Detect which cell encompasses the target text, then output its [X, Y] center coordinate. 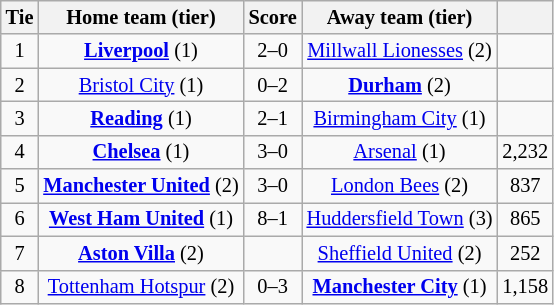
Aston Villa (2) [140, 253]
Durham (2) [400, 85]
2,232 [525, 152]
0–2 [273, 85]
3 [20, 118]
252 [525, 253]
8–1 [273, 219]
5 [20, 186]
2 [20, 85]
London Bees (2) [400, 186]
837 [525, 186]
865 [525, 219]
Bristol City (1) [140, 85]
4 [20, 152]
1 [20, 51]
2–0 [273, 51]
Birmingham City (1) [400, 118]
Away team (tier) [400, 17]
Liverpool (1) [140, 51]
Manchester City (1) [400, 287]
Arsenal (1) [400, 152]
1,158 [525, 287]
Chelsea (1) [140, 152]
Manchester United (2) [140, 186]
8 [20, 287]
7 [20, 253]
Home team (tier) [140, 17]
Tie [20, 17]
Millwall Lionesses (2) [400, 51]
Sheffield United (2) [400, 253]
Reading (1) [140, 118]
West Ham United (1) [140, 219]
Huddersfield Town (3) [400, 219]
Score [273, 17]
0–3 [273, 287]
2–1 [273, 118]
6 [20, 219]
Tottenham Hotspur (2) [140, 287]
